Provide the (x, y) coordinate of the cell's center where the given text is located.  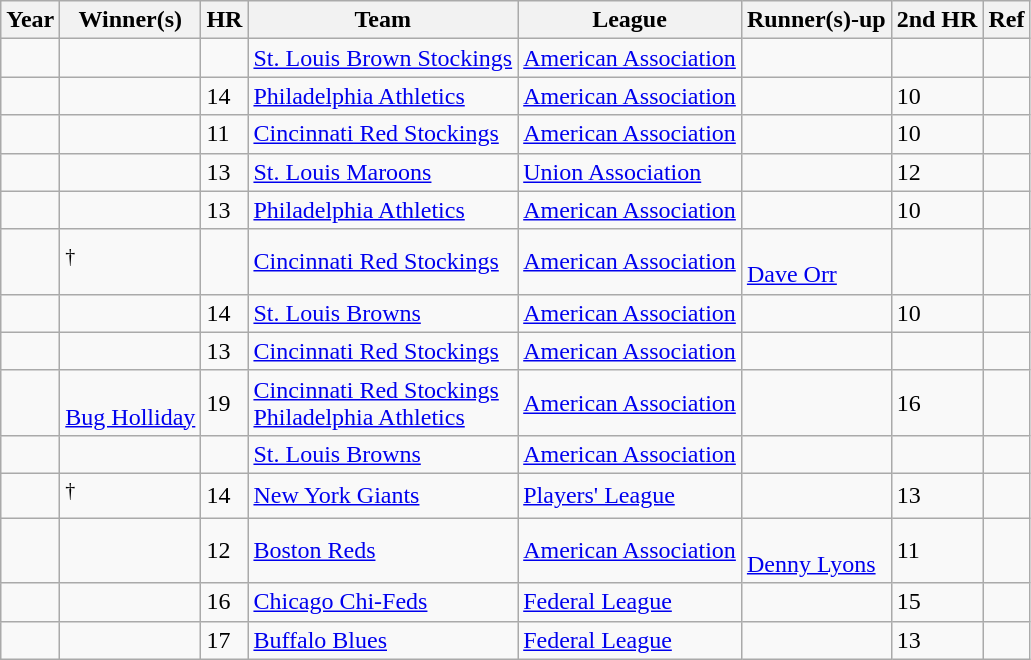
Union Association (630, 172)
Buffalo Blues (383, 640)
Cincinnati Red StockingsPhiladelphia Athletics (383, 402)
HR (224, 20)
Winner(s) (130, 20)
St. Louis Brown Stockings (383, 58)
Chicago Chi-Feds (383, 602)
New York Giants (383, 496)
Dave Orr (816, 262)
Runner(s)-up (816, 20)
17 (224, 640)
Bug Holliday (130, 402)
Ref (1006, 20)
2nd HR (937, 20)
Players' League (630, 496)
League (630, 20)
19 (224, 402)
Team (383, 20)
15 (937, 602)
St. Louis Maroons (383, 172)
Boston Reds (383, 550)
Denny Lyons (816, 550)
Year (30, 20)
